Capture the cell that displays the provided text and extract its [X, Y] central coordinate. 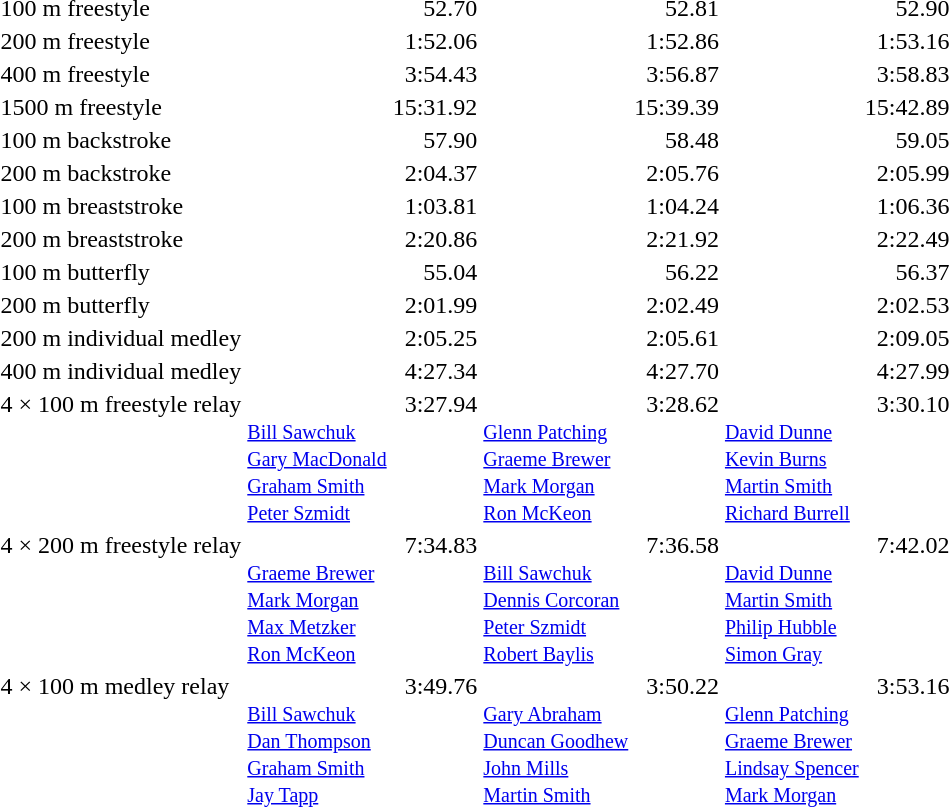
Bill SawchukGary MacDonaldGraham SmithPeter Szmidt [317, 458]
Bill SawchukDennis CorcoranPeter SzmidtRobert Baylis [556, 599]
1:52.06 [435, 41]
1:04.24 [677, 206]
2:05.25 [435, 338]
2:04.37 [435, 173]
15:31.92 [435, 107]
2:02.49 [677, 305]
3:27.94 [435, 458]
56.22 [677, 272]
Graeme BrewerMark MorganMax MetzkerRon McKeon [317, 599]
David DunneKevin BurnsMartin SmithRichard Burrell [792, 458]
4:27.70 [677, 371]
7:36.58 [677, 599]
3:54.43 [435, 74]
55.04 [435, 272]
2:05.61 [677, 338]
4:27.34 [435, 371]
2:05.76 [677, 173]
2:21.92 [677, 239]
Glenn PatchingGraeme BrewerMark MorganRon McKeon [556, 458]
57.90 [435, 140]
3:28.62 [677, 458]
58.48 [677, 140]
David DunneMartin SmithPhilip HubbleSimon Gray [792, 599]
2:01.99 [435, 305]
1:03.81 [435, 206]
15:39.39 [677, 107]
3:56.87 [677, 74]
2:20.86 [435, 239]
7:34.83 [435, 599]
1:52.86 [677, 41]
